Find where the given text appears and provide that cell's center as (X, Y) coordinate. 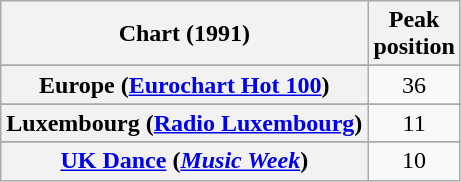
36 (414, 85)
Luxembourg (Radio Luxembourg) (184, 123)
11 (414, 123)
Peakposition (414, 34)
UK Dance (Music Week) (184, 161)
Europe (Eurochart Hot 100) (184, 85)
Chart (1991) (184, 34)
10 (414, 161)
